Output the (x, y) coordinate of the center of the cell containing the given text.  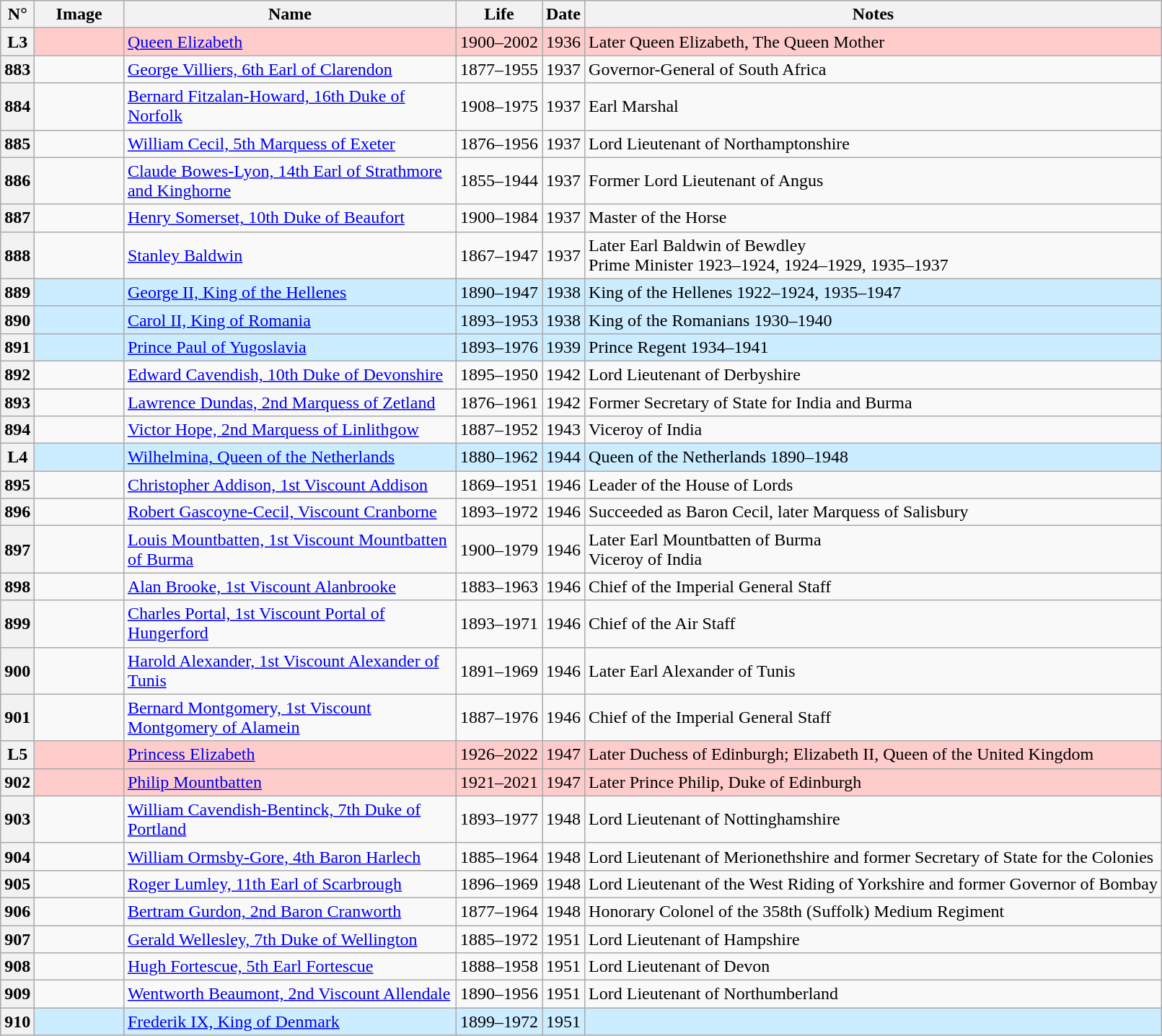
887 (17, 218)
Roger Lumley, 11th Earl of Scarbrough (290, 884)
Frederik IX, King of Denmark (290, 1022)
909 (17, 994)
1926–2022 (499, 755)
Lord Lieutenant of Derbyshire (873, 374)
900 (17, 671)
892 (17, 374)
L3 (17, 42)
Edward Cavendish, 10th Duke of Devonshire (290, 374)
Name (290, 14)
1900–1979 (499, 550)
Chief of the Air Staff (873, 623)
886 (17, 180)
King of the Romanians 1930–1940 (873, 320)
Wentworth Beaumont, 2nd Viscount Allendale (290, 994)
904 (17, 856)
Later Earl Mountbatten of BurmaViceroy of India (873, 550)
1888–1958 (499, 967)
889 (17, 292)
1900–2002 (499, 42)
1891–1969 (499, 671)
Victor Hope, 2nd Marquess of Linlithgow (290, 430)
893 (17, 402)
884 (17, 107)
883 (17, 69)
1893–1977 (499, 820)
Hugh Fortescue, 5th Earl Fortescue (290, 967)
903 (17, 820)
N° (17, 14)
Later Earl Alexander of Tunis (873, 671)
1877–1964 (499, 911)
Lawrence Dundas, 2nd Marquess of Zetland (290, 402)
1908–1975 (499, 107)
Philip Mountbatten (290, 782)
William Cavendish-Bentinck, 7th Duke of Portland (290, 820)
1867–1947 (499, 255)
1885–1972 (499, 939)
1893–1976 (499, 347)
Former Secretary of State for India and Burma (873, 402)
Carol II, King of Romania (290, 320)
Robert Gascoyne-Cecil, Viscount Cranborne (290, 512)
Leader of the House of Lords (873, 485)
902 (17, 782)
Bertram Gurdon, 2nd Baron Cranworth (290, 911)
894 (17, 430)
Gerald Wellesley, 7th Duke of Wellington (290, 939)
Louis Mountbatten, 1st Viscount Mountbatten of Burma (290, 550)
1893–1972 (499, 512)
Notes (873, 14)
Succeeded as Baron Cecil, later Marquess of Salisbury (873, 512)
Charles Portal, 1st Viscount Portal of Hungerford (290, 623)
905 (17, 884)
899 (17, 623)
1900–1984 (499, 218)
L5 (17, 755)
1887–1952 (499, 430)
George II, King of the Hellenes (290, 292)
1880–1962 (499, 457)
Bernard Montgomery, 1st Viscount Montgomery of Alamein (290, 717)
1893–1953 (499, 320)
1885–1964 (499, 856)
907 (17, 939)
1869–1951 (499, 485)
1876–1961 (499, 402)
Prince Regent 1934–1941 (873, 347)
1936 (564, 42)
1896–1969 (499, 884)
888 (17, 255)
William Ormsby-Gore, 4th Baron Harlech (290, 856)
Bernard Fitzalan-Howard, 16th Duke of Norfolk (290, 107)
Claude Bowes-Lyon, 14th Earl of Strathmore and Kinghorne (290, 180)
910 (17, 1022)
1943 (564, 430)
Later Earl Baldwin of BewdleyPrime Minister 1923–1924, 1924–1929, 1935–1937 (873, 255)
1895–1950 (499, 374)
1883–1963 (499, 587)
Earl Marshal (873, 107)
Wilhelmina, Queen of the Netherlands (290, 457)
Queen Elizabeth (290, 42)
891 (17, 347)
906 (17, 911)
Lord Lieutenant of Northumberland (873, 994)
1877–1955 (499, 69)
Later Prince Philip, Duke of Edinburgh (873, 782)
895 (17, 485)
885 (17, 144)
Lord Lieutenant of Devon (873, 967)
1944 (564, 457)
George Villiers, 6th Earl of Clarendon (290, 69)
L4 (17, 457)
890 (17, 320)
Alan Brooke, 1st Viscount Alanbrooke (290, 587)
King of the Hellenes 1922–1924, 1935–1947 (873, 292)
Honorary Colonel of the 358th (Suffolk) Medium Regiment (873, 911)
Lord Lieutenant of Northamptonshire (873, 144)
1855–1944 (499, 180)
896 (17, 512)
Stanley Baldwin (290, 255)
898 (17, 587)
Viceroy of India (873, 430)
Lord Lieutenant of Merionethshire and former Secretary of State for the Colonies (873, 856)
Master of the Horse (873, 218)
1939 (564, 347)
Later Queen Elizabeth, The Queen Mother (873, 42)
1921–2021 (499, 782)
Prince Paul of Yugoslavia (290, 347)
William Cecil, 5th Marquess of Exeter (290, 144)
897 (17, 550)
1876–1956 (499, 144)
Former Lord Lieutenant of Angus (873, 180)
Later Duchess of Edinburgh; Elizabeth II, Queen of the United Kingdom (873, 755)
Christopher Addison, 1st Viscount Addison (290, 485)
1893–1971 (499, 623)
Lord Lieutenant of Nottinghamshire (873, 820)
Lord Lieutenant of the West Riding of Yorkshire and former Governor of Bombay (873, 884)
1890–1947 (499, 292)
901 (17, 717)
Queen of the Netherlands 1890–1948 (873, 457)
Life (499, 14)
1890–1956 (499, 994)
Lord Lieutenant of Hampshire (873, 939)
Governor-General of South Africa (873, 69)
Date (564, 14)
Image (79, 14)
908 (17, 967)
Harold Alexander, 1st Viscount Alexander of Tunis (290, 671)
Princess Elizabeth (290, 755)
Henry Somerset, 10th Duke of Beaufort (290, 218)
1887–1976 (499, 717)
1899–1972 (499, 1022)
